Return the [x, y] coordinate for the center point of the cell that contains the specified text.  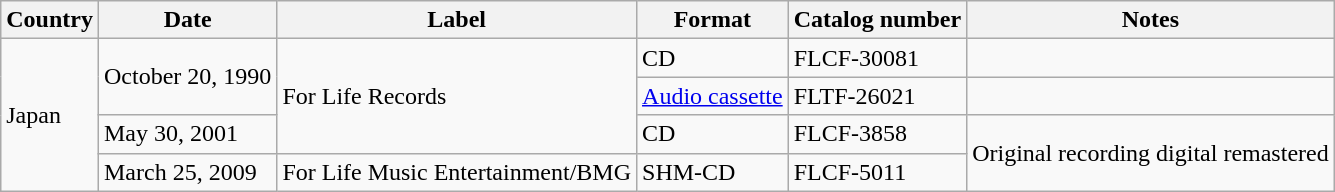
FLCF-3858 [877, 134]
For Life Records [457, 96]
Original recording digital remastered [1151, 153]
March 25, 2009 [187, 172]
Catalog number [877, 20]
FLCF-5011 [877, 172]
FLTF-26021 [877, 96]
Label [457, 20]
October 20, 1990 [187, 77]
May 30, 2001 [187, 134]
For Life Music Entertainment/BMG [457, 172]
Date [187, 20]
SHM-CD [713, 172]
Audio cassette [713, 96]
Notes [1151, 20]
Country [50, 20]
Format [713, 20]
FLCF-30081 [877, 58]
Japan [50, 115]
